Determine the (x, y) coordinate at the center of the cell enclosing the given text.  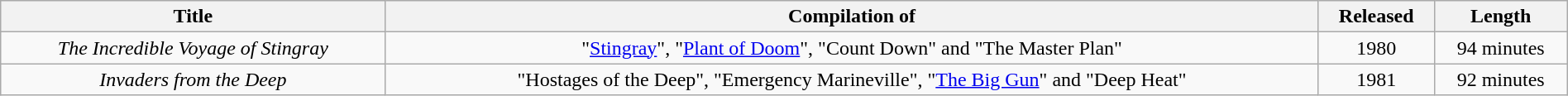
92 minutes (1500, 79)
Length (1500, 17)
1980 (1376, 48)
1981 (1376, 79)
The Incredible Voyage of Stingray (194, 48)
Compilation of (852, 17)
Invaders from the Deep (194, 79)
94 minutes (1500, 48)
Released (1376, 17)
"Stingray", "Plant of Doom", "Count Down" and "The Master Plan" (852, 48)
"Hostages of the Deep", "Emergency Marineville", "The Big Gun" and "Deep Heat" (852, 79)
Title (194, 17)
